Return the (X, Y) coordinate for the center point of the cell that contains the specified text.  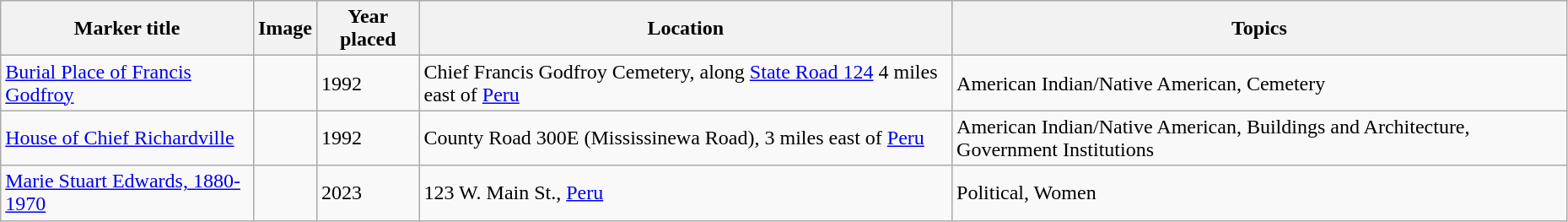
123 W. Main St., Peru (686, 192)
Political, Women (1260, 192)
Year placed (368, 29)
Image (285, 29)
House of Chief Richardville (127, 138)
County Road 300E (Mississinewa Road), 3 miles east of Peru (686, 138)
American Indian/Native American, Cemetery (1260, 83)
Burial Place of Francis Godfroy (127, 83)
Marie Stuart Edwards, 1880-1970 (127, 192)
2023 (368, 192)
Location (686, 29)
Marker title (127, 29)
Chief Francis Godfroy Cemetery, along State Road 124 4 miles east of Peru (686, 83)
American Indian/Native American, Buildings and Architecture, Government Institutions (1260, 138)
Topics (1260, 29)
